Capture the cell that displays the provided text and extract its (x, y) central coordinate. 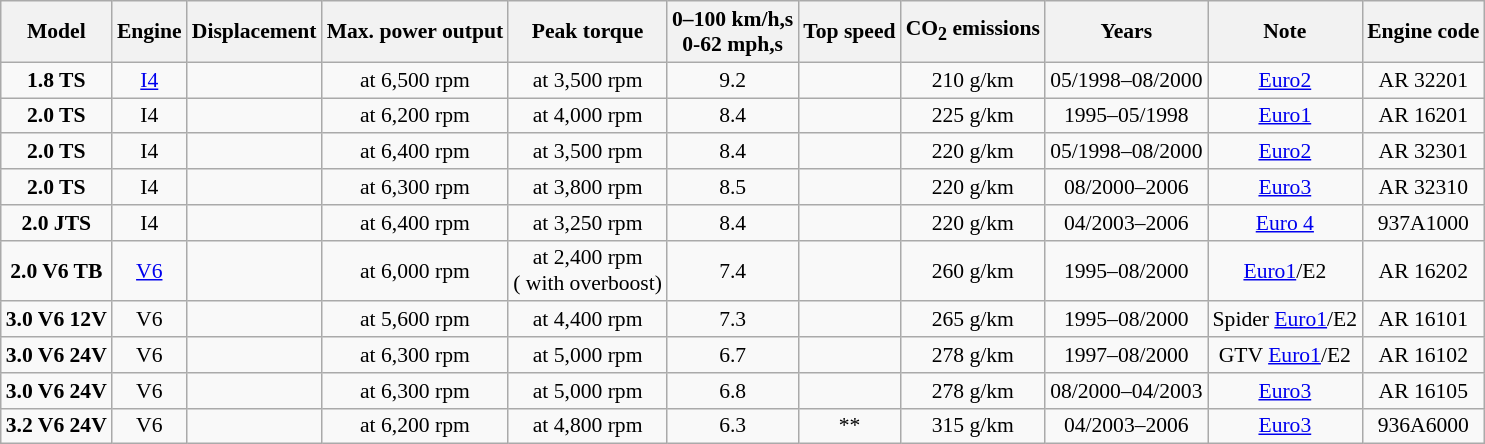
6.7 (732, 355)
AR 32310 (1423, 187)
1.8 TS (56, 80)
8.5 (732, 187)
Peak torque (588, 32)
Engine (150, 32)
6.3 (732, 426)
937A1000 (1423, 223)
AR 32201 (1423, 80)
7.4 (732, 270)
315 g/km (973, 426)
3.2 V6 24V (56, 426)
at 6,000 rpm (416, 270)
260 g/km (973, 270)
08/2000–2006 (1126, 187)
Model (56, 32)
08/2000–04/2003 (1126, 391)
AR 16102 (1423, 355)
Euro1/E2 (1286, 270)
3.0 V6 12V (56, 320)
7.3 (732, 320)
1995–05/1998 (1126, 116)
210 g/km (973, 80)
6.8 (732, 391)
Engine code (1423, 32)
at 6,500 rpm (416, 80)
936A6000 (1423, 426)
at 4,000 rpm (588, 116)
Displacement (254, 32)
AR 16105 (1423, 391)
Years (1126, 32)
265 g/km (973, 320)
2.0 JTS (56, 223)
2.0 V6 TB (56, 270)
Euro 4 (1286, 223)
Euro1 (1286, 116)
AR 32301 (1423, 152)
** (849, 426)
at 2,400 rpm ( with overboost) (588, 270)
225 g/km (973, 116)
Top speed (849, 32)
GTV Euro1/E2 (1286, 355)
Note (1286, 32)
at 5,600 rpm (416, 320)
at 4,800 rpm (588, 426)
AR 16202 (1423, 270)
AR 16201 (1423, 116)
Spider Euro1/E2 (1286, 320)
at 3,250 rpm (588, 223)
0–100 km/h,s0-62 mph,s (732, 32)
9.2 (732, 80)
CO2 emissions (973, 32)
at 4,400 rpm (588, 320)
at 3,800 rpm (588, 187)
1997–08/2000 (1126, 355)
Max. power output (416, 32)
AR 16101 (1423, 320)
